Return [X, Y] of the center of cell containing provided text 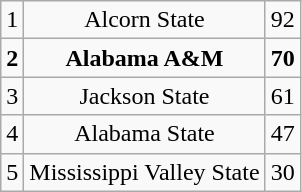
Alabama State [144, 134]
47 [282, 134]
30 [282, 172]
Mississippi Valley State [144, 172]
Jackson State [144, 96]
92 [282, 20]
3 [12, 96]
1 [12, 20]
61 [282, 96]
Alabama A&M [144, 58]
Alcorn State [144, 20]
5 [12, 172]
2 [12, 58]
4 [12, 134]
70 [282, 58]
